Return [X, Y] of the center of cell containing provided text 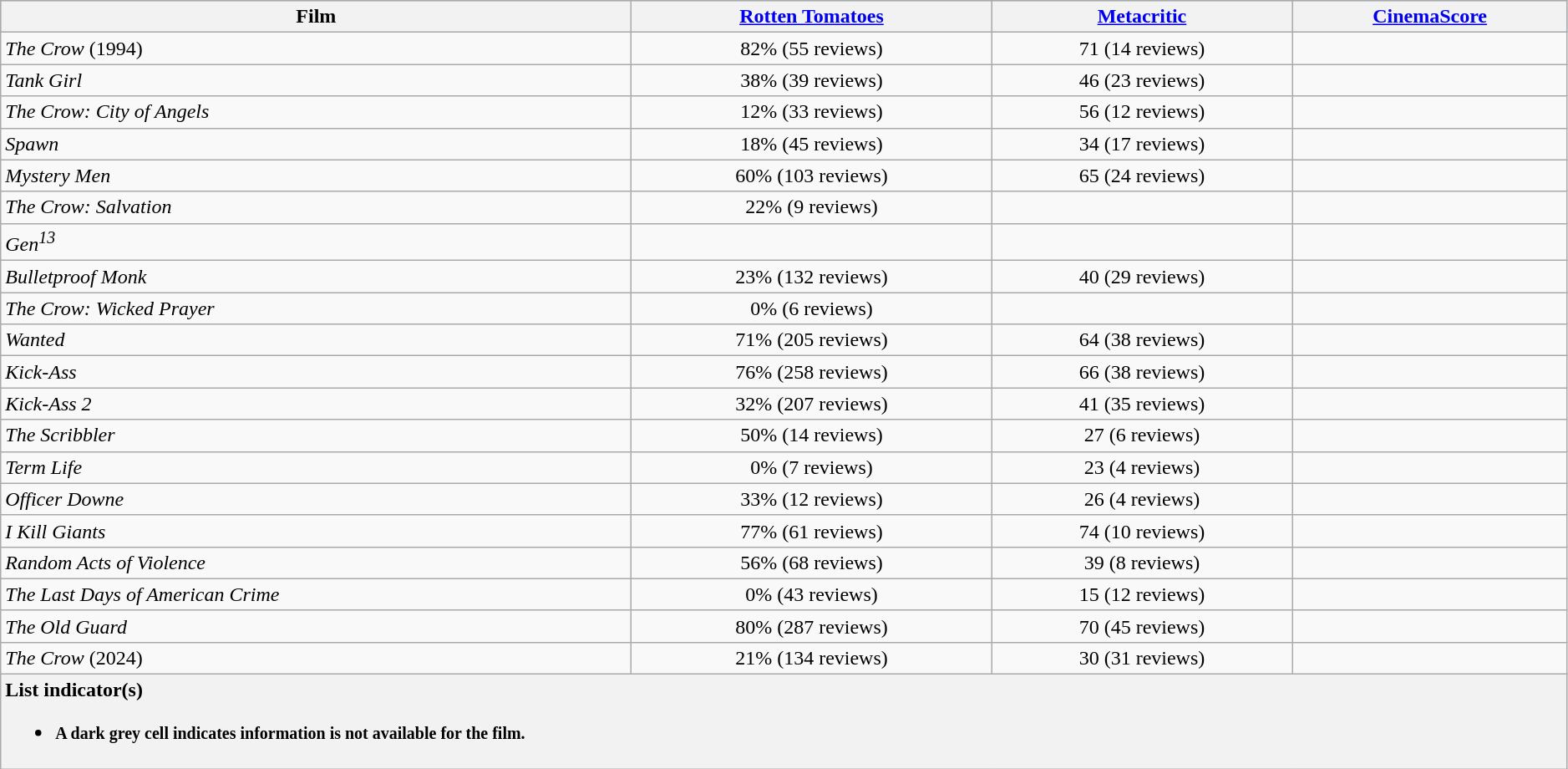
39 (8 reviews) [1142, 563]
15 (12 reviews) [1142, 594]
34 (17 reviews) [1142, 144]
0% (6 reviews) [812, 308]
33% (12 reviews) [812, 499]
76% (258 reviews) [812, 372]
64 (38 reviews) [1142, 340]
The Scribbler [316, 435]
Film [316, 17]
71 (14 reviews) [1142, 48]
The Crow (1994) [316, 48]
0% (7 reviews) [812, 467]
The Crow: Salvation [316, 207]
71% (205 reviews) [812, 340]
18% (45 reviews) [812, 144]
Gen13 [316, 242]
Wanted [316, 340]
70 (45 reviews) [1142, 626]
Spawn [316, 144]
41 (35 reviews) [1142, 404]
Tank Girl [316, 80]
38% (39 reviews) [812, 80]
66 (38 reviews) [1142, 372]
74 (10 reviews) [1142, 531]
60% (103 reviews) [812, 176]
56% (68 reviews) [812, 563]
50% (14 reviews) [812, 435]
40 (29 reviews) [1142, 277]
The Old Guard [316, 626]
32% (207 reviews) [812, 404]
List indicator(s)A dark grey cell indicates information is not available for the film. [784, 722]
82% (55 reviews) [812, 48]
Metacritic [1142, 17]
Rotten Tomatoes [812, 17]
21% (134 reviews) [812, 658]
The Crow: Wicked Prayer [316, 308]
Bulletproof Monk [316, 277]
46 (23 reviews) [1142, 80]
Kick-Ass 2 [316, 404]
27 (6 reviews) [1142, 435]
The Last Days of American Crime [316, 594]
77% (61 reviews) [812, 531]
The Crow: City of Angels [316, 112]
I Kill Giants [316, 531]
Officer Downe [316, 499]
30 (31 reviews) [1142, 658]
26 (4 reviews) [1142, 499]
12% (33 reviews) [812, 112]
23% (132 reviews) [812, 277]
CinemaScore [1430, 17]
65 (24 reviews) [1142, 176]
Random Acts of Violence [316, 563]
0% (43 reviews) [812, 594]
Term Life [316, 467]
80% (287 reviews) [812, 626]
22% (9 reviews) [812, 207]
Kick-Ass [316, 372]
Mystery Men [316, 176]
56 (12 reviews) [1142, 112]
The Crow (2024) [316, 658]
23 (4 reviews) [1142, 467]
